Return the (X, Y) coordinate for the center point of the cell that contains the specified text.  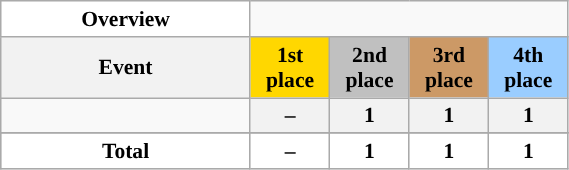
Total (126, 152)
1st place (290, 68)
4th place (528, 68)
Event (126, 68)
3rd place (448, 68)
Overview (126, 19)
2nd place (370, 68)
